For the text-containing cell, return its midpoint in [x, y] coordinate format. 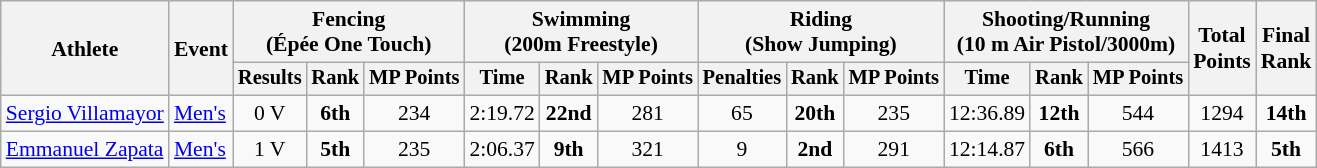
Event [201, 48]
321 [647, 150]
291 [894, 150]
Emmanuel Zapata [85, 150]
0 V [270, 114]
20th [815, 114]
1294 [1222, 114]
281 [647, 114]
Athlete [85, 48]
Fencing (Épée One Touch) [348, 32]
544 [1138, 114]
2:19.72 [502, 114]
234 [414, 114]
566 [1138, 150]
12th [1059, 114]
9 [742, 150]
2nd [815, 150]
Results [270, 79]
Riding (Show Jumping) [821, 32]
1413 [1222, 150]
FinalRank [1286, 48]
14th [1286, 114]
Penalties [742, 79]
TotalPoints [1222, 48]
65 [742, 114]
22nd [569, 114]
Sergio Villamayor [85, 114]
Swimming (200m Freestyle) [580, 32]
1 V [270, 150]
2:06.37 [502, 150]
12:36.89 [987, 114]
Shooting/Running(10 m Air Pistol/3000m) [1066, 32]
12:14.87 [987, 150]
9th [569, 150]
